Capture the cell that displays the provided text and extract its (x, y) central coordinate. 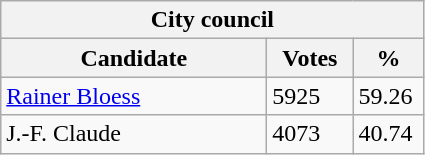
59.26 (388, 96)
Candidate (134, 58)
City council (212, 20)
J.-F. Claude (134, 134)
40.74 (388, 134)
Votes (310, 58)
Rainer Bloess (134, 96)
5925 (310, 96)
4073 (310, 134)
% (388, 58)
